Scan for the cell matching the given text and deliver its (x, y) coordinate at center. 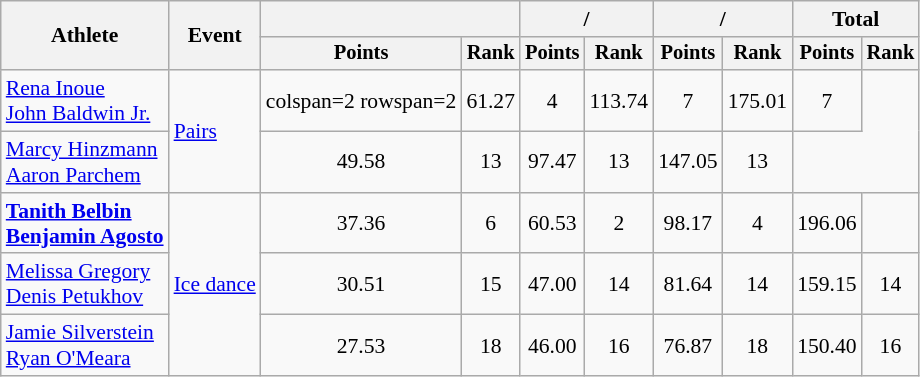
81.64 (688, 284)
Pairs (215, 131)
Melissa GregoryDenis Petukhov (85, 284)
colspan=2 rowspan=2 (362, 100)
49.58 (362, 162)
175.01 (758, 100)
Event (215, 36)
30.51 (362, 284)
37.36 (362, 224)
150.40 (826, 346)
Jamie SilversteinRyan O'Meara (85, 346)
60.53 (552, 224)
46.00 (552, 346)
61.27 (490, 100)
113.74 (618, 100)
15 (490, 284)
97.47 (552, 162)
27.53 (362, 346)
Marcy HinzmannAaron Parchem (85, 162)
196.06 (826, 224)
76.87 (688, 346)
Total (856, 19)
159.15 (826, 284)
2 (618, 224)
98.17 (688, 224)
Tanith BelbinBenjamin Agosto (85, 224)
47.00 (552, 284)
Athlete (85, 36)
Ice dance (215, 284)
Rena InoueJohn Baldwin Jr. (85, 100)
147.05 (688, 162)
6 (490, 224)
